Find where the given text appears and provide that cell's center as (X, Y) coordinate. 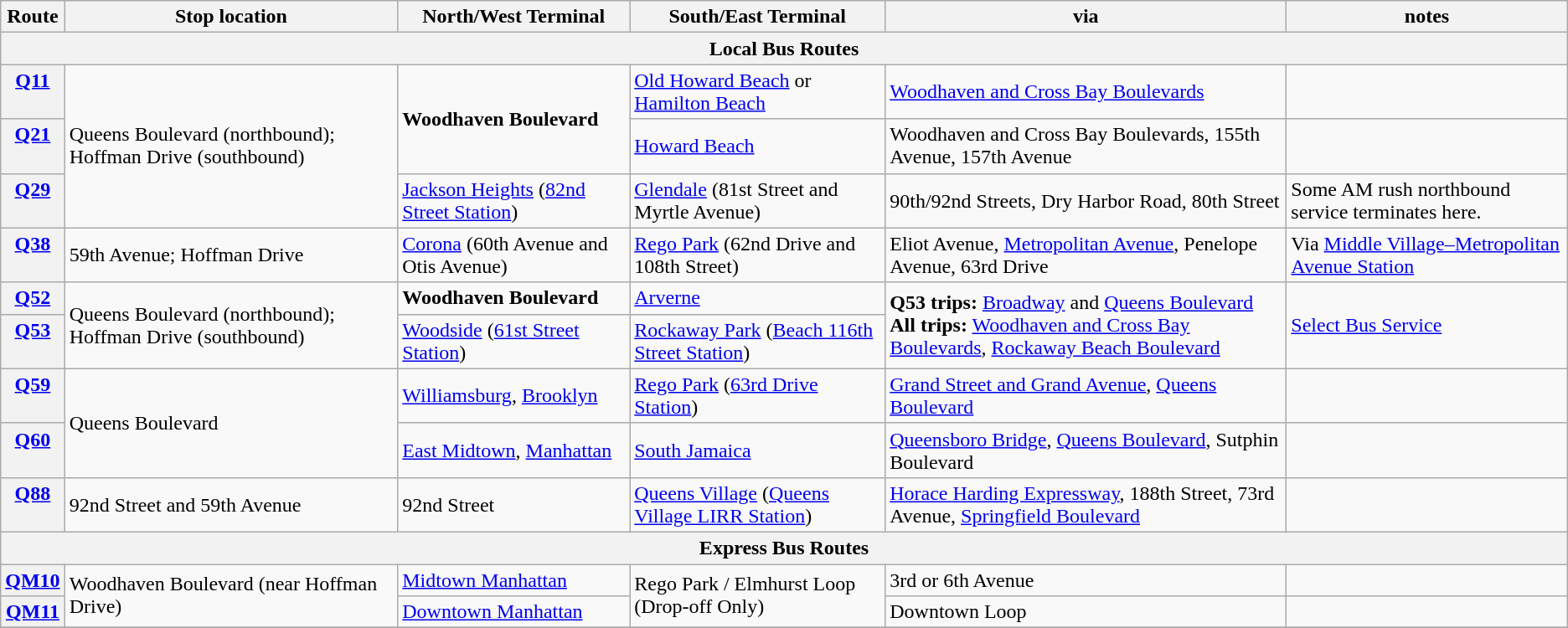
Woodhaven Boulevard (near Hoffman Drive) (231, 596)
Q11 (33, 92)
Select Bus Service (1427, 325)
Corona (60th Avenue and Otis Avenue) (514, 255)
Rego Park / Elmhurst Loop (Drop-off Only) (757, 596)
Express Bus Routes (784, 548)
South/East Terminal (757, 17)
Q52 (33, 298)
Q60 (33, 450)
Queens Boulevard (231, 423)
Woodside (61st Street Station) (514, 342)
Via Middle Village–Metropolitan Avenue Station (1427, 255)
Rockaway Park (Beach 116th Street Station) (757, 342)
Stop location (231, 17)
Q53 trips: Broadway and Queens Boulevard All trips: Woodhaven and Cross Bay Boulevards, Rockaway Beach Boulevard (1086, 325)
Some AM rush northbound service terminates here. (1427, 201)
Woodhaven and Cross Bay Boulevards, 155th Avenue, 157th Avenue (1086, 146)
92nd Street and 59th Avenue (231, 504)
92nd Street (514, 504)
Glendale (81st Street and Myrtle Avenue) (757, 201)
QM11 (33, 612)
QM10 (33, 580)
Woodhaven and Cross Bay Boulevards (1086, 92)
Rego Park (63rd Drive Station) (757, 395)
Grand Street and Grand Avenue, Queens Boulevard (1086, 395)
Rego Park (62nd Drive and 108th Street) (757, 255)
Local Bus Routes (784, 49)
Downtown Manhattan (514, 612)
Eliot Avenue, Metropolitan Avenue, Penelope Avenue, 63rd Drive (1086, 255)
via (1086, 17)
North/West Terminal (514, 17)
South Jamaica (757, 450)
Williamsburg, Brooklyn (514, 395)
Q29 (33, 201)
Queensboro Bridge, Queens Boulevard, Sutphin Boulevard (1086, 450)
Route (33, 17)
Midtown Manhattan (514, 580)
Howard Beach (757, 146)
Q53 (33, 342)
Q59 (33, 395)
90th/92nd Streets, Dry Harbor Road, 80th Street (1086, 201)
59th Avenue; Hoffman Drive (231, 255)
Q38 (33, 255)
Old Howard Beach or Hamilton Beach (757, 92)
Downtown Loop (1086, 612)
notes (1427, 17)
Jackson Heights (82nd Street Station) (514, 201)
3rd or 6th Avenue (1086, 580)
Arverne (757, 298)
Horace Harding Expressway, 188th Street, 73rd Avenue, Springfield Boulevard (1086, 504)
Q88 (33, 504)
Queens Village (Queens Village LIRR Station) (757, 504)
East Midtown, Manhattan (514, 450)
Q21 (33, 146)
